From the cell containing the given text, extract its center point as [x, y] coordinate. 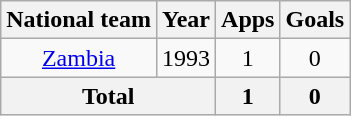
Goals [315, 20]
Total [108, 96]
Year [186, 20]
Apps [248, 20]
1993 [186, 58]
Zambia [79, 58]
National team [79, 20]
